Pinpoint the cell where the given text exists, returning its (X, Y) midpoint coordinate. 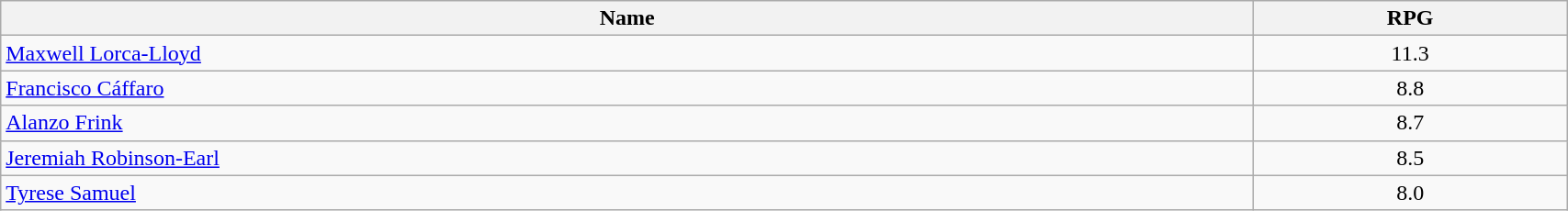
Jeremiah Robinson-Earl (627, 158)
8.5 (1411, 158)
Tyrese Samuel (627, 193)
RPG (1411, 18)
Alanzo Frink (627, 123)
8.7 (1411, 123)
Name (627, 18)
8.0 (1411, 193)
Maxwell Lorca-Lloyd (627, 53)
8.8 (1411, 88)
11.3 (1411, 53)
Francisco Cáffaro (627, 88)
